Identify which cell holds the provided text, then report its [x, y] central coordinate. 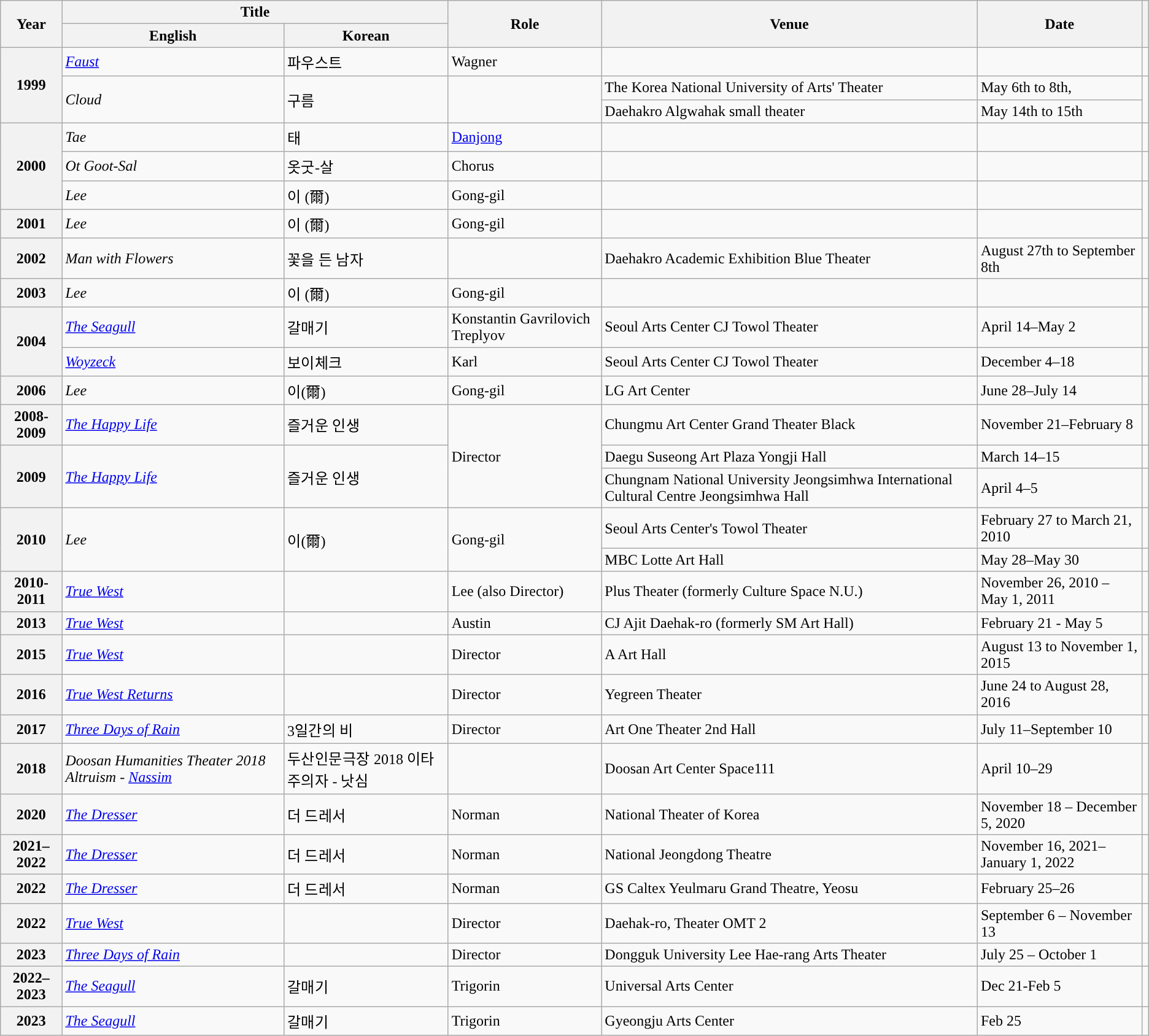
August 13 to November 1, 2015 [1059, 654]
Year [31, 24]
November 18 – December 5, 2020 [1059, 814]
보이체크 [366, 362]
Cloud [173, 99]
Dec 21-Feb 5 [1059, 987]
May 14th to 15th [1059, 111]
True West Returns [173, 695]
2016 [31, 695]
2009 [31, 476]
July 11–September 10 [1059, 729]
February 25–26 [1059, 889]
2002 [31, 258]
September 6 – November 13 [1059, 923]
Universal Arts Center [789, 987]
Gyeongju Arts Center [789, 1021]
Lee (also Director) [525, 592]
March 14–15 [1059, 457]
파우스트 [366, 61]
Daehak-ro, Theater OMT 2 [789, 923]
June 24 to August 28, 2016 [1059, 695]
Date [1059, 24]
2006 [31, 390]
Daehakro Algwahak small theater [789, 111]
2000 [31, 166]
MBC Lotte Art Hall [789, 560]
GS Caltex Yeulmaru Grand Theatre, Yeosu [789, 889]
2003 [31, 292]
Korean [366, 36]
두산인문극장 2018 이타주의자 - 낫심 [366, 768]
Art One Theater 2nd Hall [789, 729]
2010 [31, 540]
Daehakro Academic Exhibition Blue Theater [789, 258]
1999 [31, 85]
August 27th to September 8th [1059, 258]
April 4–5 [1059, 489]
Plus Theater (formerly Culture Space N.U.) [789, 592]
Daegu Suseong Art Plaza Yongji Hall [789, 457]
English [173, 36]
Chungmu Art Center Grand Theater Black [789, 425]
2008-2009 [31, 425]
December 4–18 [1059, 362]
2020 [31, 814]
Feb 25 [1059, 1021]
Man with Flowers [173, 258]
Title [255, 12]
July 25 – October 1 [1059, 955]
2022–2023 [31, 987]
May 6th to 8th, [1059, 88]
2018 [31, 768]
2015 [31, 654]
2001 [31, 223]
Doosan Humanities Theater 2018 Altruism - Nassim [173, 768]
2017 [31, 729]
Yegreen Theater [789, 695]
태 [366, 137]
Karl [525, 362]
The Korea National University of Arts' Theater [789, 88]
Konstantin Gavrilovich Treplyov [525, 327]
CJ Ajit Daehak-ro (formerly SM Art Hall) [789, 623]
구름 [366, 99]
April 14–May 2 [1059, 327]
May 28–May 30 [1059, 560]
National Theater of Korea [789, 814]
November 26, 2010 – May 1, 2011 [1059, 592]
3일간의 비 [366, 729]
June 28–July 14 [1059, 390]
April 10–29 [1059, 768]
National Jeongdong Theatre [789, 854]
Tae [173, 137]
February 21 - May 5 [1059, 623]
2010-2011 [31, 592]
LG Art Center [789, 390]
Austin [525, 623]
Role [525, 24]
Seoul Arts Center's Towol Theater [789, 528]
November 21–February 8 [1059, 425]
Danjong [525, 137]
Faust [173, 61]
A Art Hall [789, 654]
Ot Goot-Sal [173, 166]
February 27 to March 21, 2010 [1059, 528]
2004 [31, 341]
2013 [31, 623]
November 16, 2021–January 1, 2022 [1059, 854]
Doosan Art Center Space111 [789, 768]
Chungnam National University Jeongsimhwa International Cultural Centre Jeongsimhwa Hall [789, 489]
2021–2022 [31, 854]
Dongguk University Lee Hae-rang Arts Theater [789, 955]
Venue [789, 24]
Chorus [525, 166]
옷굿-살 [366, 166]
Wagner [525, 61]
Woyzeck [173, 362]
꽃을 든 남자 [366, 258]
